For the text-containing cell, return its midpoint in (X, Y) coordinate format. 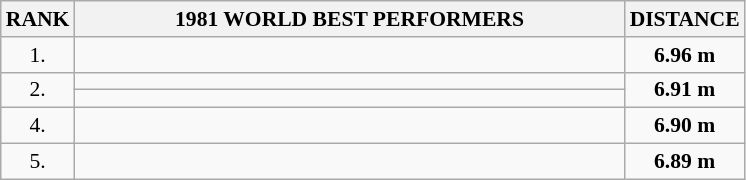
6.90 m (685, 126)
1. (38, 55)
6.91 m (685, 90)
6.96 m (685, 55)
DISTANCE (685, 19)
1981 WORLD BEST PERFORMERS (349, 19)
RANK (38, 19)
5. (38, 162)
6.89 m (685, 162)
2. (38, 90)
4. (38, 126)
